From the cell containing the given text, extract its center point as [x, y] coordinate. 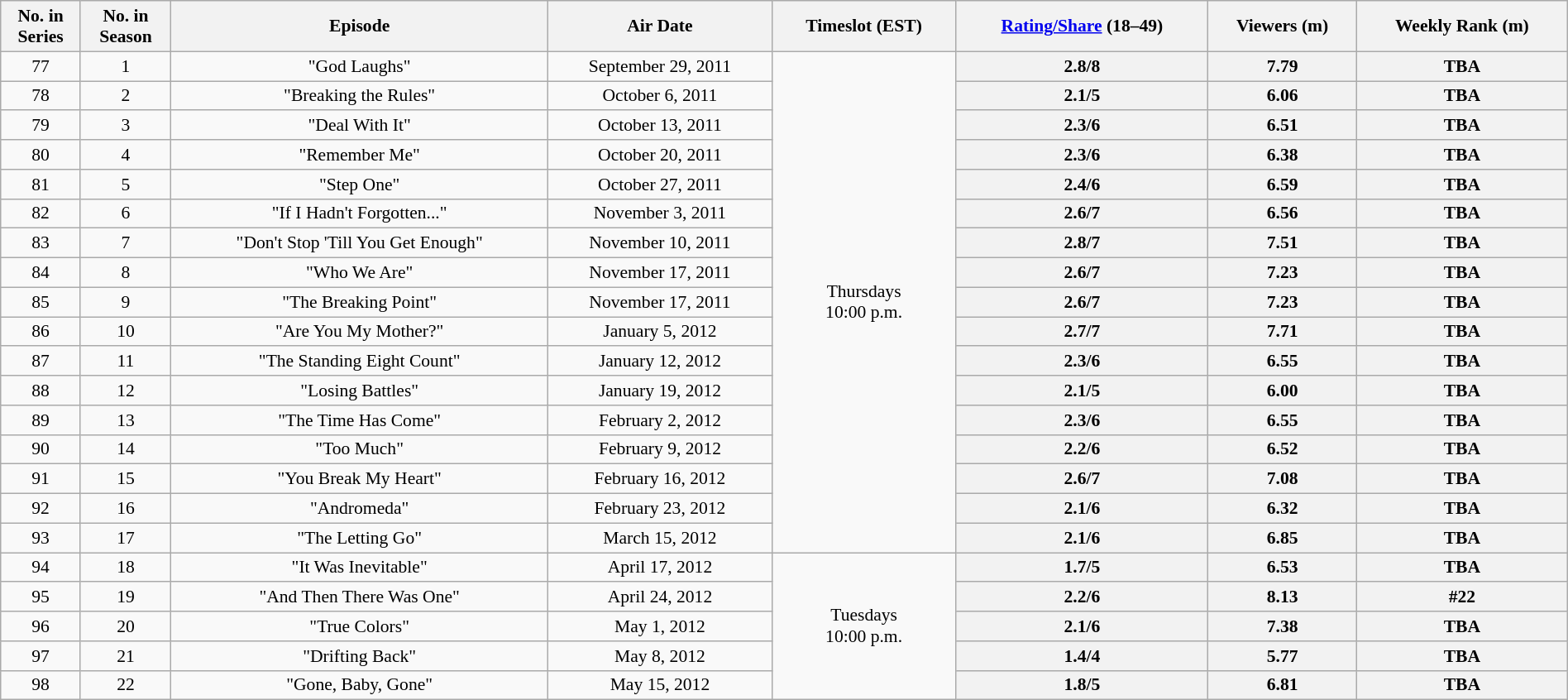
February 16, 2012 [660, 479]
"And Then There Was One" [360, 597]
8.13 [1283, 597]
7.08 [1283, 479]
7.71 [1283, 332]
"It Was Inevitable" [360, 568]
9 [126, 302]
7.38 [1283, 626]
Air Date [660, 26]
1.7/5 [1082, 568]
Timeslot (EST) [863, 26]
"The Standing Eight Count" [360, 362]
6.38 [1283, 155]
88 [41, 391]
Tuesdays10:00 p.m. [863, 626]
80 [41, 155]
89 [41, 420]
15 [126, 479]
6.56 [1283, 213]
5 [126, 185]
86 [41, 332]
Weekly Rank (m) [1462, 26]
7 [126, 243]
2 [126, 96]
93 [41, 538]
4 [126, 155]
13 [126, 420]
6.53 [1283, 568]
82 [41, 213]
92 [41, 509]
No. inSeries [41, 26]
Rating/Share (18–49) [1082, 26]
6.51 [1283, 126]
"Losing Battles" [360, 391]
6.32 [1283, 509]
90 [41, 449]
84 [41, 273]
February 9, 2012 [660, 449]
"The Time Has Come" [360, 420]
7.79 [1283, 66]
2.8/7 [1082, 243]
"God Laughs" [360, 66]
#22 [1462, 597]
7.51 [1283, 243]
85 [41, 302]
3 [126, 126]
September 29, 2011 [660, 66]
1 [126, 66]
November 10, 2011 [660, 243]
October 27, 2011 [660, 185]
"Too Much" [360, 449]
20 [126, 626]
Episode [360, 26]
October 20, 2011 [660, 155]
November 3, 2011 [660, 213]
22 [126, 685]
94 [41, 568]
17 [126, 538]
11 [126, 362]
"True Colors" [360, 626]
79 [41, 126]
October 6, 2011 [660, 96]
78 [41, 96]
No. inSeason [126, 26]
October 13, 2011 [660, 126]
81 [41, 185]
"The Letting Go" [360, 538]
6.00 [1283, 391]
91 [41, 479]
"Deal With It" [360, 126]
10 [126, 332]
6 [126, 213]
"Drifting Back" [360, 656]
"Who We Are" [360, 273]
6.52 [1283, 449]
"Don't Stop 'Till You Get Enough" [360, 243]
21 [126, 656]
Thursdays10:00 p.m. [863, 302]
April 17, 2012 [660, 568]
6.81 [1283, 685]
6.06 [1283, 96]
2.4/6 [1082, 185]
Viewers (m) [1283, 26]
18 [126, 568]
March 15, 2012 [660, 538]
January 19, 2012 [660, 391]
"Remember Me" [360, 155]
19 [126, 597]
5.77 [1283, 656]
April 24, 2012 [660, 597]
May 8, 2012 [660, 656]
"The Breaking Point" [360, 302]
14 [126, 449]
"Are You My Mother?" [360, 332]
16 [126, 509]
12 [126, 391]
January 5, 2012 [660, 332]
January 12, 2012 [660, 362]
87 [41, 362]
"If I Hadn't Forgotten..." [360, 213]
8 [126, 273]
May 15, 2012 [660, 685]
"You Break My Heart" [360, 479]
2.7/7 [1082, 332]
"Andromeda" [360, 509]
May 1, 2012 [660, 626]
6.59 [1283, 185]
98 [41, 685]
1.4/4 [1082, 656]
2.8/8 [1082, 66]
"Gone, Baby, Gone" [360, 685]
1.8/5 [1082, 685]
95 [41, 597]
February 2, 2012 [660, 420]
77 [41, 66]
96 [41, 626]
February 23, 2012 [660, 509]
97 [41, 656]
"Breaking the Rules" [360, 96]
6.85 [1283, 538]
83 [41, 243]
"Step One" [360, 185]
